Identify which cell holds the provided text, then report its (x, y) central coordinate. 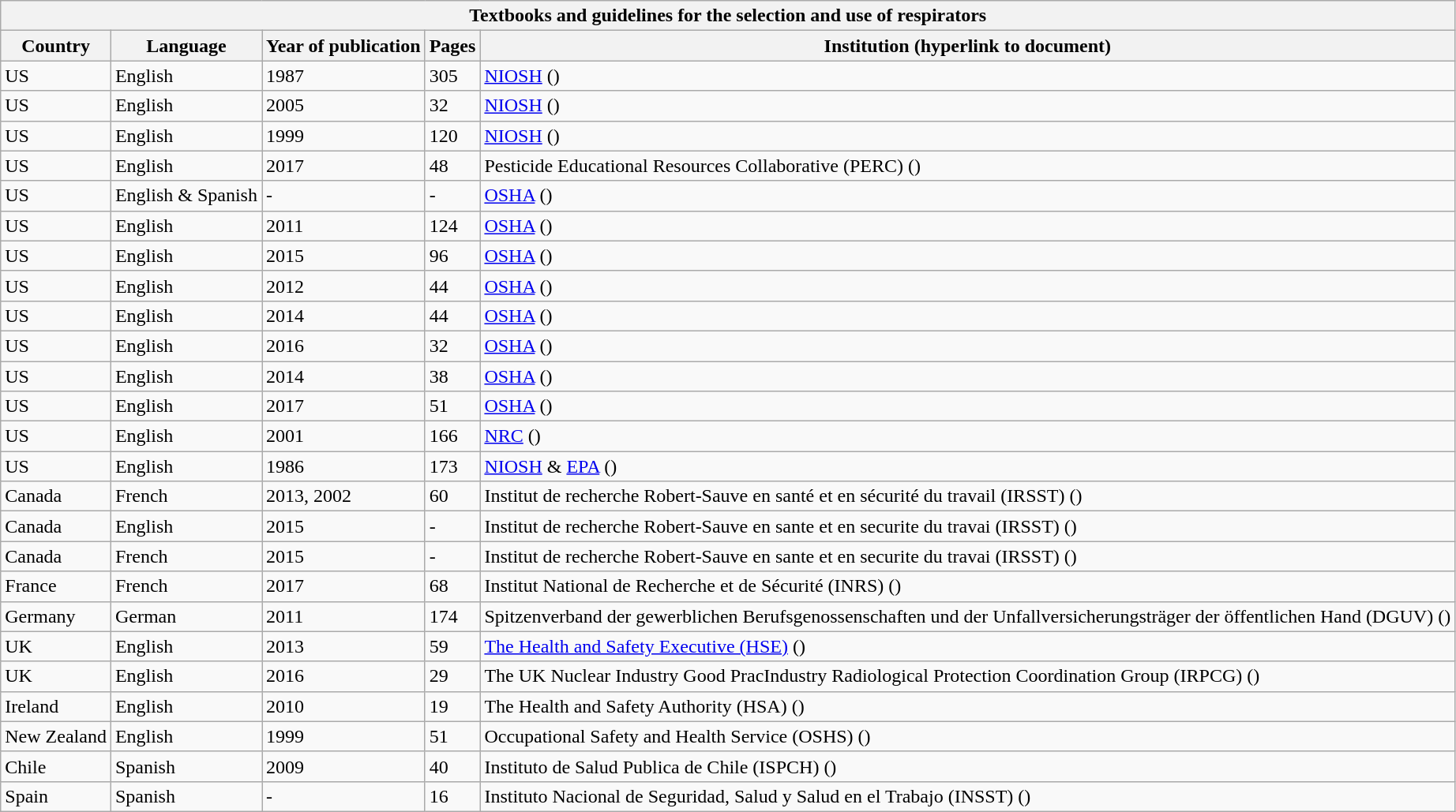
Ireland (56, 706)
Textbooks and guidelines for the selection and use of respirators (728, 16)
Pesticide Educational Resources Collaborative (PERC) () (968, 166)
2012 (344, 286)
174 (452, 616)
2013 (344, 646)
New Zealand (56, 736)
The Health and Safety Executive (HSE) () (968, 646)
Instituto de Salud Publica de Chile (ISPCH) () (968, 766)
The UK Nuclear Industry Good PracIndustry Radiological Protection Coordination Group (IRPCG) () (968, 676)
305 (452, 76)
173 (452, 466)
19 (452, 706)
Institut National de Recherche et de Sécurité (INRS) () (968, 586)
Chile (56, 766)
29 (452, 676)
Spitzenverband der gewerblichen Berufsgenossenschaften und der Unfallversicherungsträger der öffentlichen Hand (DGUV) () (968, 616)
Year of publication (344, 46)
The Health and Safety Authority (HSA) () (968, 706)
Language (186, 46)
Spain (56, 796)
48 (452, 166)
Institution (hyperlink to document) (968, 46)
38 (452, 376)
Pages (452, 46)
2005 (344, 106)
Occupational Safety and Health Service (OSHS) () (968, 736)
1986 (344, 466)
2001 (344, 436)
68 (452, 586)
German (186, 616)
Instituto Nacional de Seguridad, Salud y Salud en el Trabajo (INSST) () (968, 796)
166 (452, 436)
40 (452, 766)
16 (452, 796)
2013, 2002 (344, 496)
Institut de recherche Robert-Sauve en santé et en sécurité du travail (IRSST) () (968, 496)
2010 (344, 706)
60 (452, 496)
1987 (344, 76)
English & Spanish (186, 196)
120 (452, 136)
59 (452, 646)
2009 (344, 766)
Germany (56, 616)
NIOSH & EPA () (968, 466)
124 (452, 226)
96 (452, 256)
Country (56, 46)
France (56, 586)
NRC () (968, 436)
